Scan for the cell matching the given text and deliver its (X, Y) coordinate at center. 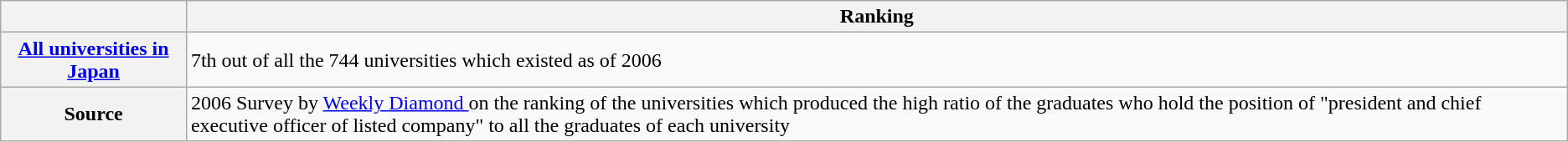
Ranking (876, 17)
Source (94, 114)
All universities in Japan (94, 60)
7th out of all the 744 universities which existed as of 2006 (876, 60)
